Return the [X, Y] coordinate for the center point of the cell that contains the specified text.  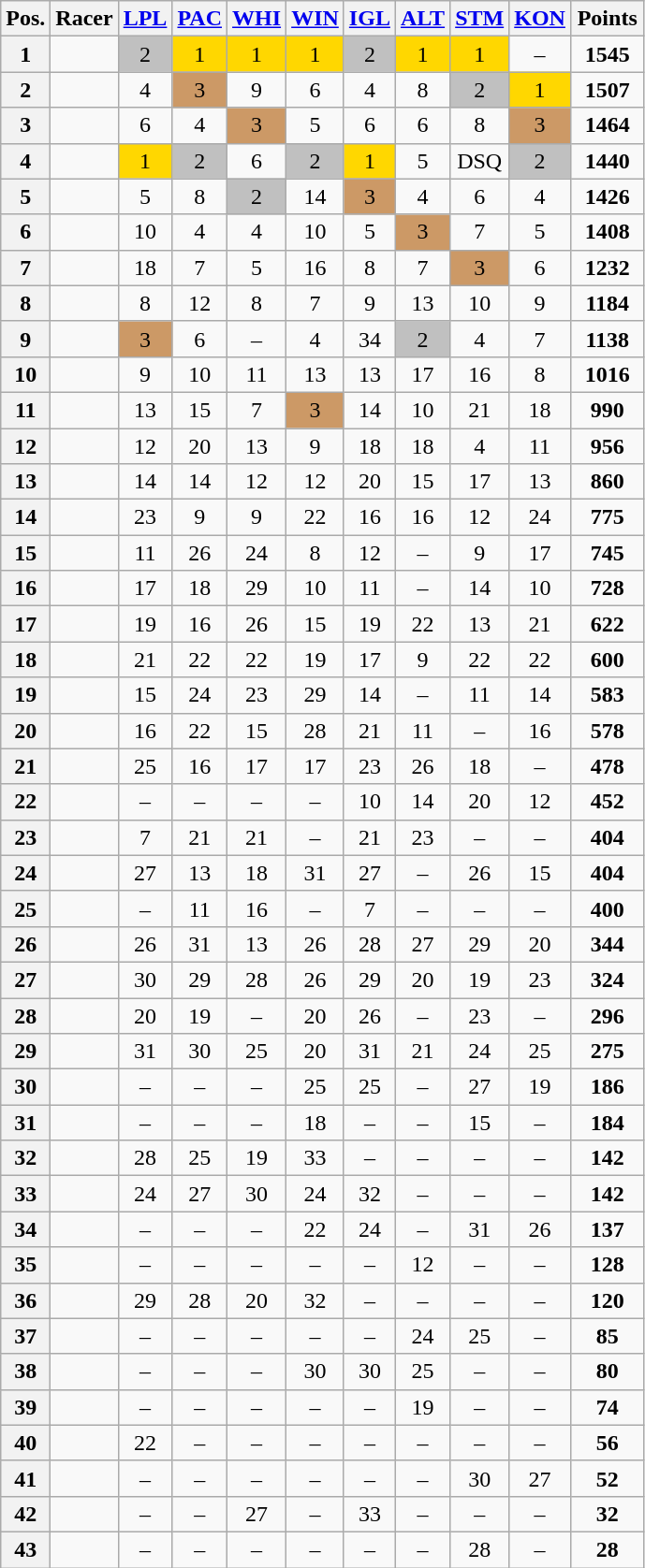
344 [607, 944]
39 [26, 1407]
1507 [607, 90]
184 [607, 1123]
37 [26, 1336]
PAC [200, 19]
1016 [607, 374]
80 [607, 1372]
400 [607, 908]
36 [26, 1300]
296 [607, 1015]
35 [26, 1265]
956 [607, 446]
728 [607, 588]
ALT [422, 19]
LPL [145, 19]
1545 [607, 54]
Pos. [26, 19]
38 [26, 1372]
128 [607, 1265]
42 [26, 1514]
120 [607, 1300]
41 [26, 1478]
1440 [607, 161]
WIN [315, 19]
52 [607, 1478]
IGL [369, 19]
775 [607, 517]
600 [607, 660]
990 [607, 410]
1464 [607, 125]
860 [607, 482]
583 [607, 695]
324 [607, 980]
STM [479, 19]
1426 [607, 196]
KON [540, 19]
40 [26, 1443]
1408 [607, 232]
56 [607, 1443]
1138 [607, 339]
WHI [257, 19]
43 [26, 1549]
137 [607, 1229]
74 [607, 1407]
452 [607, 802]
275 [607, 1052]
1184 [607, 303]
478 [607, 766]
DSQ [479, 161]
85 [607, 1336]
Racer [84, 19]
578 [607, 731]
622 [607, 624]
745 [607, 553]
Points [607, 19]
186 [607, 1087]
1232 [607, 268]
